Determine the (X, Y) coordinate at the center of the cell enclosing the given text.  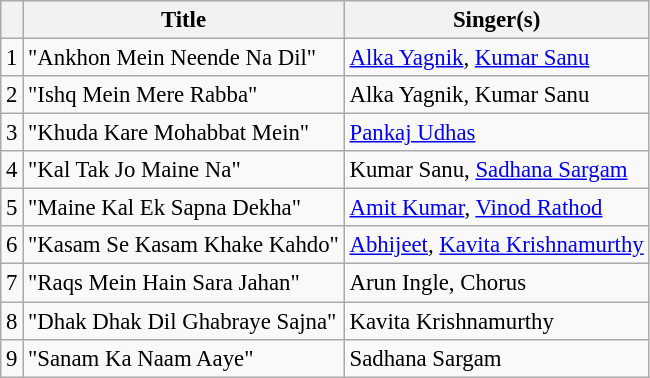
4 (12, 170)
3 (12, 133)
9 (12, 358)
Singer(s) (496, 20)
"Sanam Ka Naam Aaye" (184, 358)
Abhijeet, Kavita Krishnamurthy (496, 245)
Pankaj Udhas (496, 133)
"Kasam Se Kasam Khake Kahdo" (184, 245)
"Ankhon Mein Neende Na Dil" (184, 58)
Title (184, 20)
Sadhana Sargam (496, 358)
"Maine Kal Ek Sapna Dekha" (184, 208)
7 (12, 283)
"Raqs Mein Hain Sara Jahan" (184, 283)
"Ishq Mein Mere Rabba" (184, 95)
Arun Ingle, Chorus (496, 283)
5 (12, 208)
Kumar Sanu, Sadhana Sargam (496, 170)
6 (12, 245)
8 (12, 321)
"Khuda Kare Mohabbat Mein" (184, 133)
Kavita Krishnamurthy (496, 321)
1 (12, 58)
2 (12, 95)
Amit Kumar, Vinod Rathod (496, 208)
"Dhak Dhak Dil Ghabraye Sajna" (184, 321)
"Kal Tak Jo Maine Na" (184, 170)
